Determine the [x, y] coordinate at the center of the cell enclosing the given text.  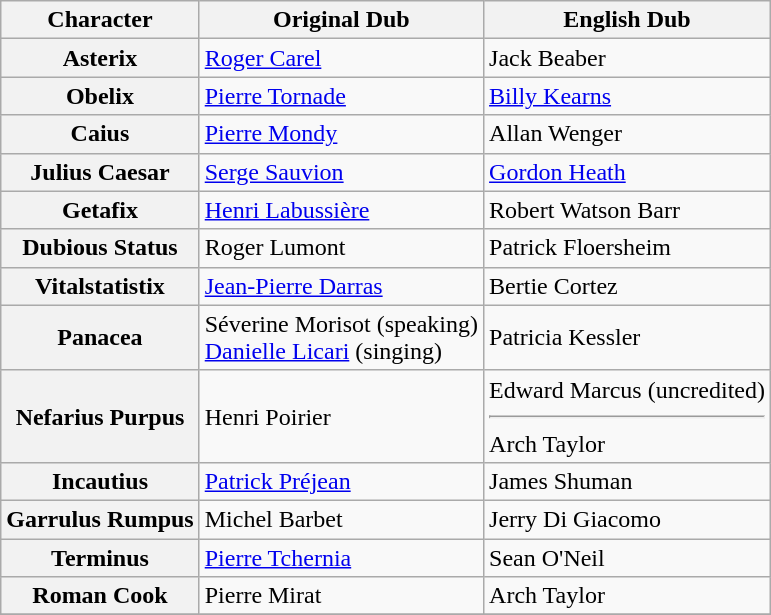
English Dub [628, 20]
Serge Sauvion [341, 172]
Edward Marcus (uncredited)Arch Taylor [628, 416]
Asterix [100, 58]
Arch Taylor [628, 596]
Pierre Mondy [341, 134]
Roman Cook [100, 596]
Garrulus Rumpus [100, 519]
Julius Caesar [100, 172]
Henri Labussière [341, 210]
Sean O'Neil [628, 557]
Roger Lumont [341, 248]
Séverine Morisot (speaking)Danielle Licari (singing) [341, 338]
Patrick Floersheim [628, 248]
Billy Kearns [628, 96]
Patricia Kessler [628, 338]
Vitalstatistix [100, 286]
Getafix [100, 210]
Terminus [100, 557]
Robert Watson Barr [628, 210]
Patrick Préjean [341, 481]
Michel Barbet [341, 519]
Jerry Di Giacomo [628, 519]
Character [100, 20]
Roger Carel [341, 58]
Caius [100, 134]
Original Dub [341, 20]
Pierre Tornade [341, 96]
Obelix [100, 96]
Henri Poirier [341, 416]
Gordon Heath [628, 172]
James Shuman [628, 481]
Pierre Tchernia [341, 557]
Incautius [100, 481]
Dubious Status [100, 248]
Panacea [100, 338]
Pierre Mirat [341, 596]
Allan Wenger [628, 134]
Jean-Pierre Darras [341, 286]
Bertie Cortez [628, 286]
Jack Beaber [628, 58]
Nefarius Purpus [100, 416]
